Detect which cell encompasses the target text, then output its [X, Y] center coordinate. 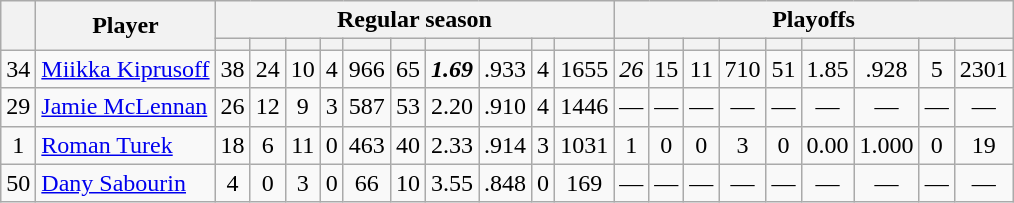
5 [936, 69]
1.69 [452, 69]
Roman Turek [126, 145]
29 [18, 107]
463 [366, 145]
15 [666, 69]
6 [268, 145]
1655 [584, 69]
169 [584, 183]
18 [232, 145]
.933 [506, 69]
53 [408, 107]
966 [366, 69]
2.33 [452, 145]
66 [366, 183]
.928 [886, 69]
Regular season [414, 20]
51 [784, 69]
.910 [506, 107]
.914 [506, 145]
40 [408, 145]
587 [366, 107]
Miikka Kiprusoff [126, 69]
3.55 [452, 183]
19 [984, 145]
24 [268, 69]
Dany Sabourin [126, 183]
12 [268, 107]
Jamie McLennan [126, 107]
Playoffs [814, 20]
9 [302, 107]
1446 [584, 107]
710 [742, 69]
34 [18, 69]
Player [126, 26]
38 [232, 69]
0.00 [828, 145]
50 [18, 183]
2301 [984, 69]
.848 [506, 183]
1.000 [886, 145]
65 [408, 69]
1031 [584, 145]
2.20 [452, 107]
1.85 [828, 69]
